Locate the cell with the specified text and output its (x, y) center coordinate. 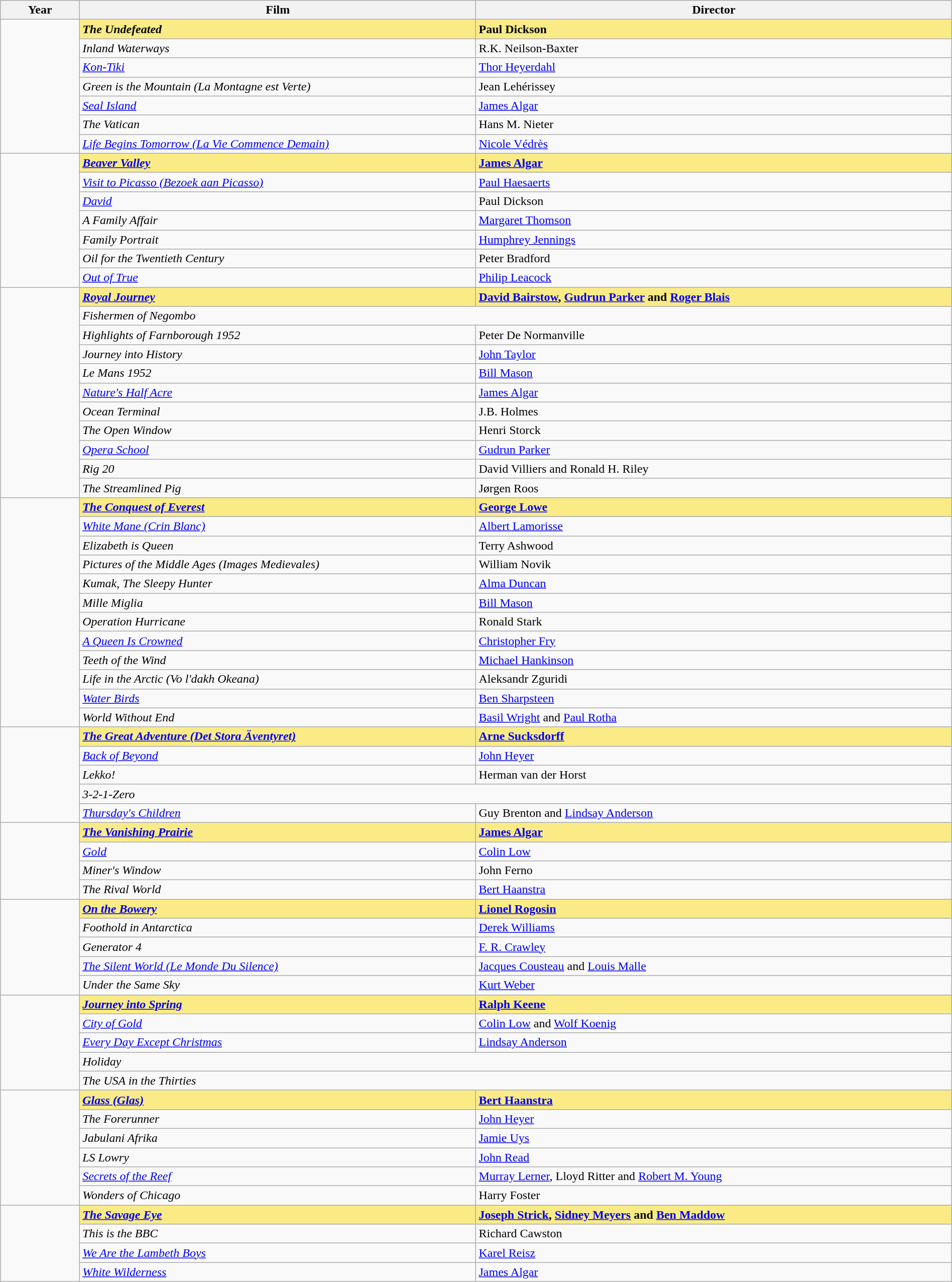
Jacques Cousteau and Louis Malle (714, 966)
Ben Sharpsteen (714, 698)
Peter Bradford (714, 259)
Generator 4 (278, 947)
George Lowe (714, 507)
We Are the Lambeth Boys (278, 1253)
Ralph Keene (714, 1004)
Basil Wright and Paul Rotha (714, 717)
Hans M. Nieter (714, 125)
Royal Journey (278, 297)
The Vanishing Prairie (278, 832)
Peter De Normanville (714, 335)
Michael Hankinson (714, 660)
F. R. Crawley (714, 947)
David Villiers and Ronald H. Riley (714, 469)
Film (278, 10)
The Open Window (278, 431)
Herman van der Horst (714, 775)
Visit to Picasso (Bezoek aan Picasso) (278, 182)
Pictures of the Middle Ages (Images Medievales) (278, 565)
Alma Duncan (714, 584)
Joseph Strick, Sidney Meyers and Ben Maddow (714, 1215)
Glass (Glas) (278, 1100)
Nature's Half Acre (278, 392)
On the Bowery (278, 909)
Life Begins Tomorrow (La Vie Commence Demain) (278, 144)
Every Day Except Christmas (278, 1042)
Teeth of the Wind (278, 660)
David Bairstow, Gudrun Parker and Roger Blais (714, 297)
Kon-Tiki (278, 67)
Foothold in Antarctica (278, 928)
White Mane (Crin Blanc) (278, 526)
This is the BBC (278, 1234)
Operation Hurricane (278, 622)
Margaret Thomson (714, 220)
Aleksandr Zguridi (714, 679)
David (278, 201)
John Read (714, 1157)
Out of True (278, 278)
Nicole Védrès (714, 144)
3-2-1-Zero (516, 794)
Oil for the Twentieth Century (278, 259)
Back of Beyond (278, 756)
Journey into Spring (278, 1004)
Albert Lamorisse (714, 526)
A Family Affair (278, 220)
Richard Cawston (714, 1234)
J.B. Holmes (714, 411)
Jørgen Roos (714, 488)
Lionel Rogosin (714, 909)
Holiday (516, 1061)
Beaver Valley (278, 163)
Ocean Terminal (278, 411)
Wonders of Chicago (278, 1196)
The Savage Eye (278, 1215)
Derek Williams (714, 928)
Director (714, 10)
The Silent World (Le Monde Du Silence) (278, 966)
Life in the Arctic (Vo l'dakh Okeana) (278, 679)
The Vatican (278, 125)
LS Lowry (278, 1157)
Guy Brenton and Lindsay Anderson (714, 813)
Christopher Fry (714, 641)
Seal Island (278, 105)
Gudrun Parker (714, 450)
Green is the Mountain (La Montagne est Verte) (278, 86)
The USA in the Thirties (516, 1081)
John Ferno (714, 871)
Elizabeth is Queen (278, 545)
Fishermen of Negombo (516, 316)
Humphrey Jennings (714, 240)
Le Mans 1952 (278, 373)
Thor Heyerdahl (714, 67)
The Rival World (278, 890)
Inland Waterways (278, 48)
R.K. Neilson-Baxter (714, 48)
The Streamlined Pig (278, 488)
The Undefeated (278, 29)
Terry Ashwood (714, 545)
The Conquest of Everest (278, 507)
Murray Lerner, Lloyd Ritter and Robert M. Young (714, 1177)
Arne Sucksdorff (714, 736)
Year (40, 10)
Rig 20 (278, 469)
Opera School (278, 450)
John Taylor (714, 354)
The Forerunner (278, 1119)
Paul Haesaerts (714, 182)
Henri Storck (714, 431)
World Without End (278, 717)
Thursday's Children (278, 813)
Harry Foster (714, 1196)
Miner's Window (278, 871)
Jamie Uys (714, 1138)
Highlights of Farnborough 1952 (278, 335)
Colin Low (714, 851)
William Novik (714, 565)
Jabulani Afrika (278, 1138)
Water Birds (278, 698)
Colin Low and Wolf Koenig (714, 1023)
A Queen Is Crowned (278, 641)
Ronald Stark (714, 622)
Under the Same Sky (278, 985)
Karel Reisz (714, 1253)
Philip Leacock (714, 278)
Jean Lehérissey (714, 86)
Gold (278, 851)
Kumak, The Sleepy Hunter (278, 584)
Kurt Weber (714, 985)
The Great Adventure (Det Stora Äventyret) (278, 736)
City of Gold (278, 1023)
Secrets of the Reef (278, 1177)
White Wilderness (278, 1272)
Lindsay Anderson (714, 1042)
Family Portrait (278, 240)
Mille Miglia (278, 603)
Journey into History (278, 354)
Lekko! (278, 775)
